Provide the (X, Y) coordinate of the cell's center where the given text is located.  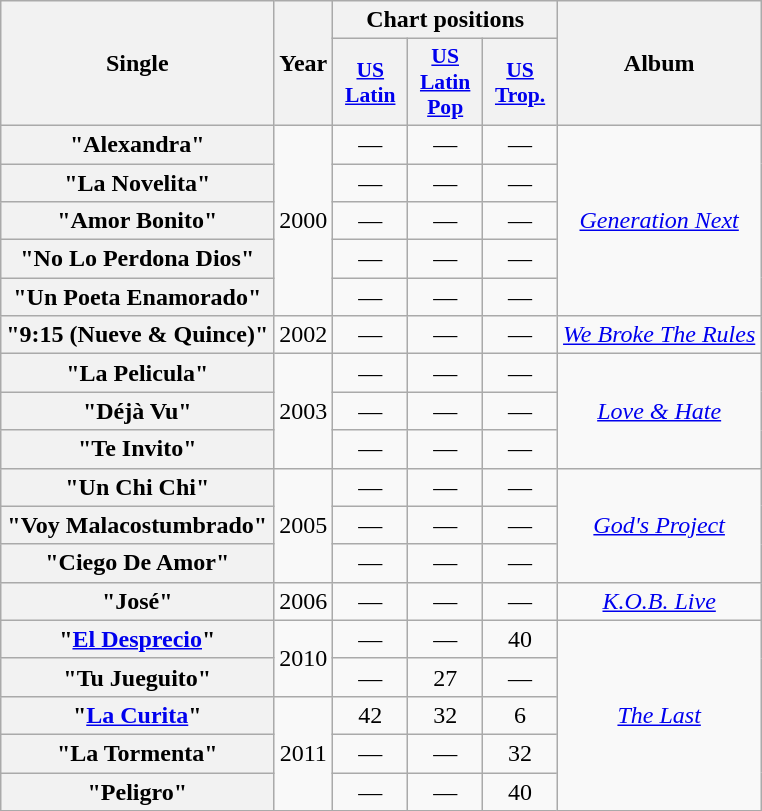
The Last (660, 715)
Love & Hate (660, 411)
"Te Invito" (138, 449)
"José" (138, 601)
God's Project (660, 525)
"Alexandra" (138, 144)
USTrop. (520, 82)
2010 (304, 658)
"El Desprecio" (138, 639)
"Voy Malacostumbrado" (138, 525)
Generation Next (660, 220)
USLatinPop (446, 82)
USLatin (370, 82)
"Peligro" (138, 791)
Single (138, 64)
"Tu Jueguito" (138, 677)
K.O.B. Live (660, 601)
2005 (304, 525)
"Déjà Vu" (138, 411)
"Un Poeta Enamorado" (138, 297)
2002 (304, 335)
Chart positions (446, 20)
Year (304, 64)
"La Curita" (138, 715)
We Broke The Rules (660, 335)
2003 (304, 411)
2000 (304, 220)
42 (370, 715)
"Ciego De Amor" (138, 563)
"La Tormenta" (138, 753)
27 (446, 677)
"No Lo Perdona Dios" (138, 259)
Album (660, 64)
"Un Chi Chi" (138, 487)
"9:15 (Nueve & Quince)" (138, 335)
"La Pelicula" (138, 373)
2011 (304, 753)
"La Novelita" (138, 183)
"Amor Bonito" (138, 221)
2006 (304, 601)
6 (520, 715)
